From the cell containing the given text, extract its center point as (x, y) coordinate. 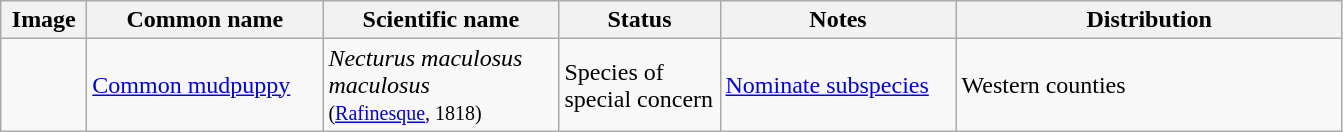
Notes (838, 20)
Scientific name (441, 20)
Common mudpuppy (205, 85)
Status (640, 20)
Nominate subspecies (838, 85)
Common name (205, 20)
Western counties (1149, 85)
Distribution (1149, 20)
Image (44, 20)
Necturus maculosus maculosus(Rafinesque, 1818) (441, 85)
Species of special concern (640, 85)
